For the text-containing cell, return its midpoint in [X, Y] coordinate format. 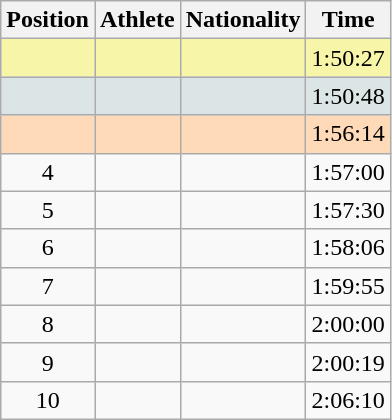
1:50:27 [348, 58]
9 [48, 362]
Time [348, 20]
Nationality [243, 20]
10 [48, 400]
Athlete [137, 20]
2:06:10 [348, 400]
6 [48, 248]
8 [48, 324]
2:00:00 [348, 324]
1:56:14 [348, 134]
5 [48, 210]
1:57:00 [348, 172]
4 [48, 172]
1:58:06 [348, 248]
2:00:19 [348, 362]
Position [48, 20]
7 [48, 286]
1:50:48 [348, 96]
1:57:30 [348, 210]
1:59:55 [348, 286]
